Locate the cell with the specified text and output its [X, Y] center coordinate. 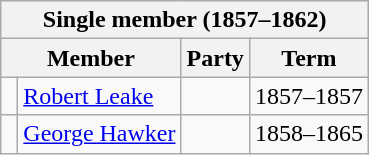
Robert Leake [100, 96]
Term [308, 58]
1857–1857 [308, 96]
1858–1865 [308, 134]
Party [215, 58]
George Hawker [100, 134]
Member [91, 58]
Single member (1857–1862) [185, 20]
